Determine the [X, Y] coordinate at the center of the cell enclosing the given text.  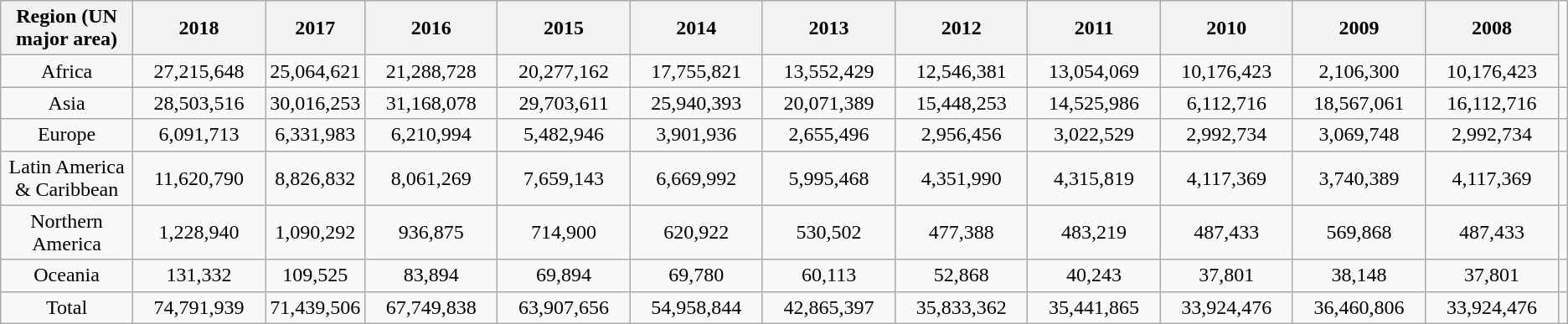
Asia [67, 103]
20,277,162 [564, 71]
2,655,496 [828, 135]
5,995,468 [828, 177]
131,332 [199, 275]
69,894 [564, 275]
4,351,990 [962, 177]
71,439,506 [315, 307]
17,755,821 [696, 71]
Europe [67, 135]
6,112,716 [1226, 103]
530,502 [828, 233]
714,900 [564, 233]
6,669,992 [696, 177]
569,868 [1359, 233]
2014 [696, 28]
31,168,078 [431, 103]
25,940,393 [696, 103]
13,552,429 [828, 71]
Africa [67, 71]
6,331,983 [315, 135]
20,071,389 [828, 103]
38,148 [1359, 275]
8,826,832 [315, 177]
3,069,748 [1359, 135]
52,868 [962, 275]
8,061,269 [431, 177]
30,016,253 [315, 103]
2013 [828, 28]
1,228,940 [199, 233]
936,875 [431, 233]
2016 [431, 28]
12,546,381 [962, 71]
11,620,790 [199, 177]
74,791,939 [199, 307]
477,388 [962, 233]
109,525 [315, 275]
Oceania [67, 275]
27,215,648 [199, 71]
16,112,716 [1492, 103]
2018 [199, 28]
18,567,061 [1359, 103]
25,064,621 [315, 71]
2,106,300 [1359, 71]
35,441,865 [1094, 307]
5,482,946 [564, 135]
40,243 [1094, 275]
620,922 [696, 233]
Region (UN major area) [67, 28]
42,865,397 [828, 307]
2012 [962, 28]
60,113 [828, 275]
21,288,728 [431, 71]
6,091,713 [199, 135]
3,740,389 [1359, 177]
3,022,529 [1094, 135]
35,833,362 [962, 307]
1,090,292 [315, 233]
67,749,838 [431, 307]
Northern America [67, 233]
2009 [1359, 28]
14,525,986 [1094, 103]
63,907,656 [564, 307]
6,210,994 [431, 135]
2,956,456 [962, 135]
13,054,069 [1094, 71]
83,894 [431, 275]
3,901,936 [696, 135]
Total [67, 307]
29,703,611 [564, 103]
36,460,806 [1359, 307]
2011 [1094, 28]
2017 [315, 28]
15,448,253 [962, 103]
2015 [564, 28]
Latin America & Caribbean [67, 177]
69,780 [696, 275]
2010 [1226, 28]
28,503,516 [199, 103]
2008 [1492, 28]
483,219 [1094, 233]
7,659,143 [564, 177]
54,958,844 [696, 307]
4,315,819 [1094, 177]
